Search for the cell housing the specified text and yield its [X, Y] center coordinate. 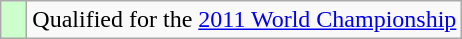
Qualified for the 2011 World Championship [244, 20]
